Identify which cell holds the provided text, then report its [x, y] central coordinate. 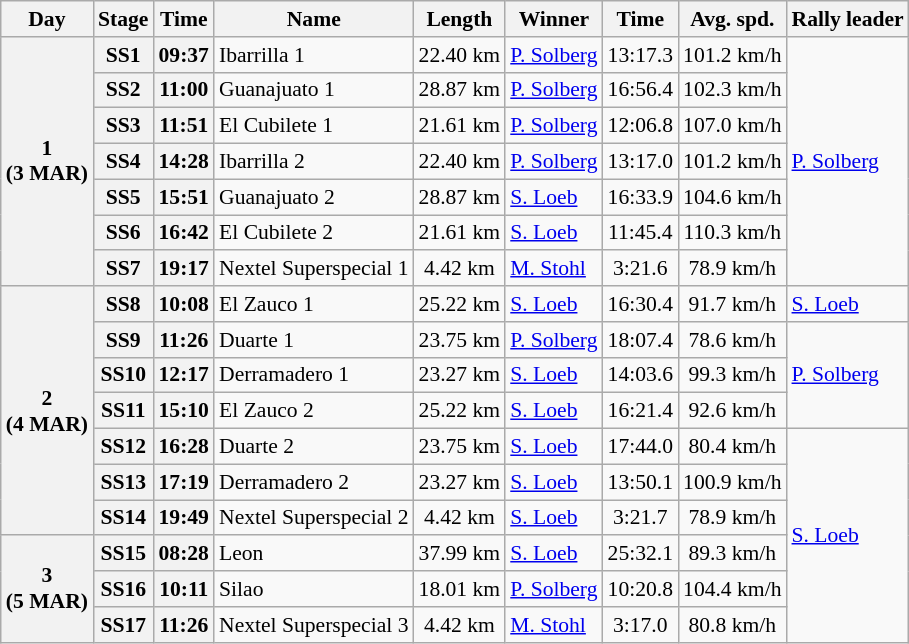
10:11 [183, 589]
3:21.7 [640, 518]
80.8 km/h [732, 625]
Rally leader [847, 19]
SS9 [123, 340]
12:06.8 [640, 126]
104.6 km/h [732, 197]
Duarte 2 [314, 447]
SS17 [123, 625]
El Zauco 1 [314, 304]
13:17.0 [640, 162]
11:00 [183, 90]
SS11 [123, 411]
102.3 km/h [732, 90]
3:17.0 [640, 625]
Nextel Superspecial 2 [314, 518]
104.4 km/h [732, 589]
16:56.4 [640, 90]
17:44.0 [640, 447]
Guanajuato 1 [314, 90]
Winner [554, 19]
Silao [314, 589]
15:51 [183, 197]
SS5 [123, 197]
SS4 [123, 162]
92.6 km/h [732, 411]
Ibarrilla 1 [314, 55]
78.6 km/h [732, 340]
SS14 [123, 518]
SS1 [123, 55]
19:49 [183, 518]
19:17 [183, 269]
16:28 [183, 447]
SS10 [123, 375]
13:17.3 [640, 55]
15:10 [183, 411]
37.99 km [460, 554]
Leon [314, 554]
SS7 [123, 269]
Nextel Superspecial 1 [314, 269]
100.9 km/h [732, 482]
Duarte 1 [314, 340]
17:19 [183, 482]
10:08 [183, 304]
11:45.4 [640, 233]
Stage [123, 19]
99.3 km/h [732, 375]
SS15 [123, 554]
3 (5 MAR) [47, 590]
107.0 km/h [732, 126]
09:37 [183, 55]
89.3 km/h [732, 554]
16:33.9 [640, 197]
Length [460, 19]
El Cubilete 2 [314, 233]
3:21.6 [640, 269]
25:32.1 [640, 554]
Day [47, 19]
08:28 [183, 554]
110.3 km/h [732, 233]
Derramadero 1 [314, 375]
SS12 [123, 447]
SS3 [123, 126]
18.01 km [460, 589]
10:20.8 [640, 589]
13:50.1 [640, 482]
14:03.6 [640, 375]
SS6 [123, 233]
Avg. spd. [732, 19]
Ibarrilla 2 [314, 162]
Nextel Superspecial 3 [314, 625]
16:21.4 [640, 411]
91.7 km/h [732, 304]
El Cubilete 1 [314, 126]
Name [314, 19]
16:42 [183, 233]
2 (4 MAR) [47, 410]
16:30.4 [640, 304]
SS8 [123, 304]
11:51 [183, 126]
14:28 [183, 162]
12:17 [183, 375]
SS13 [123, 482]
1 (3 MAR) [47, 162]
El Zauco 2 [314, 411]
Guanajuato 2 [314, 197]
SS16 [123, 589]
80.4 km/h [732, 447]
18:07.4 [640, 340]
SS2 [123, 90]
Derramadero 2 [314, 482]
